Output the (x, y) coordinate of the center of the cell containing the given text.  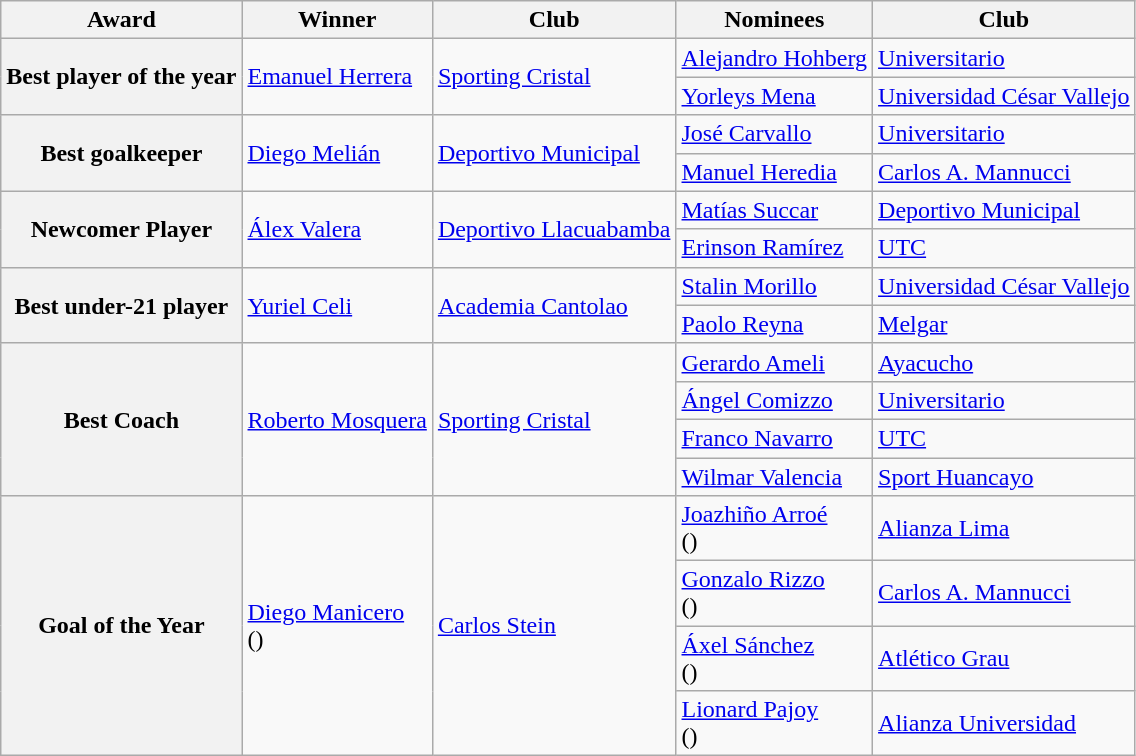
Stalin Morillo (774, 286)
Wilmar Valencia (774, 477)
Roberto Mosquera (337, 419)
Melgar (1004, 324)
Winner (337, 20)
Best player of the year (122, 77)
Atlético Grau (1004, 658)
Manuel Heredia (774, 172)
Award (122, 20)
Paolo Reyna (774, 324)
Yorleys Mena (774, 96)
Best Coach (122, 419)
Newcomer Player (122, 229)
Yuriel Celi (337, 305)
Emanuel Herrera (337, 77)
Erinson Ramírez (774, 248)
Alianza Universidad (1004, 724)
Franco Navarro (774, 438)
Diego Melián (337, 153)
Best goalkeeper (122, 153)
Lionard Pajoy() (774, 724)
Alejandro Hohberg (774, 58)
Joazhiño Arroé() (774, 528)
Alianza Lima (1004, 528)
Ángel Comizzo (774, 400)
Carlos Stein (554, 626)
Goal of the Year (122, 626)
Diego Manicero() (337, 626)
Áxel Sánchez() (774, 658)
Deportivo Llacuabamba (554, 229)
Matías Succar (774, 210)
Nominees (774, 20)
Álex Valera (337, 229)
José Carvallo (774, 134)
Gonzalo Rizzo() (774, 594)
Gerardo Ameli (774, 362)
Ayacucho (1004, 362)
Sport Huancayo (1004, 477)
Best under-21 player (122, 305)
Academia Cantolao (554, 305)
